Pinpoint the cell where the given text exists, returning its (X, Y) midpoint coordinate. 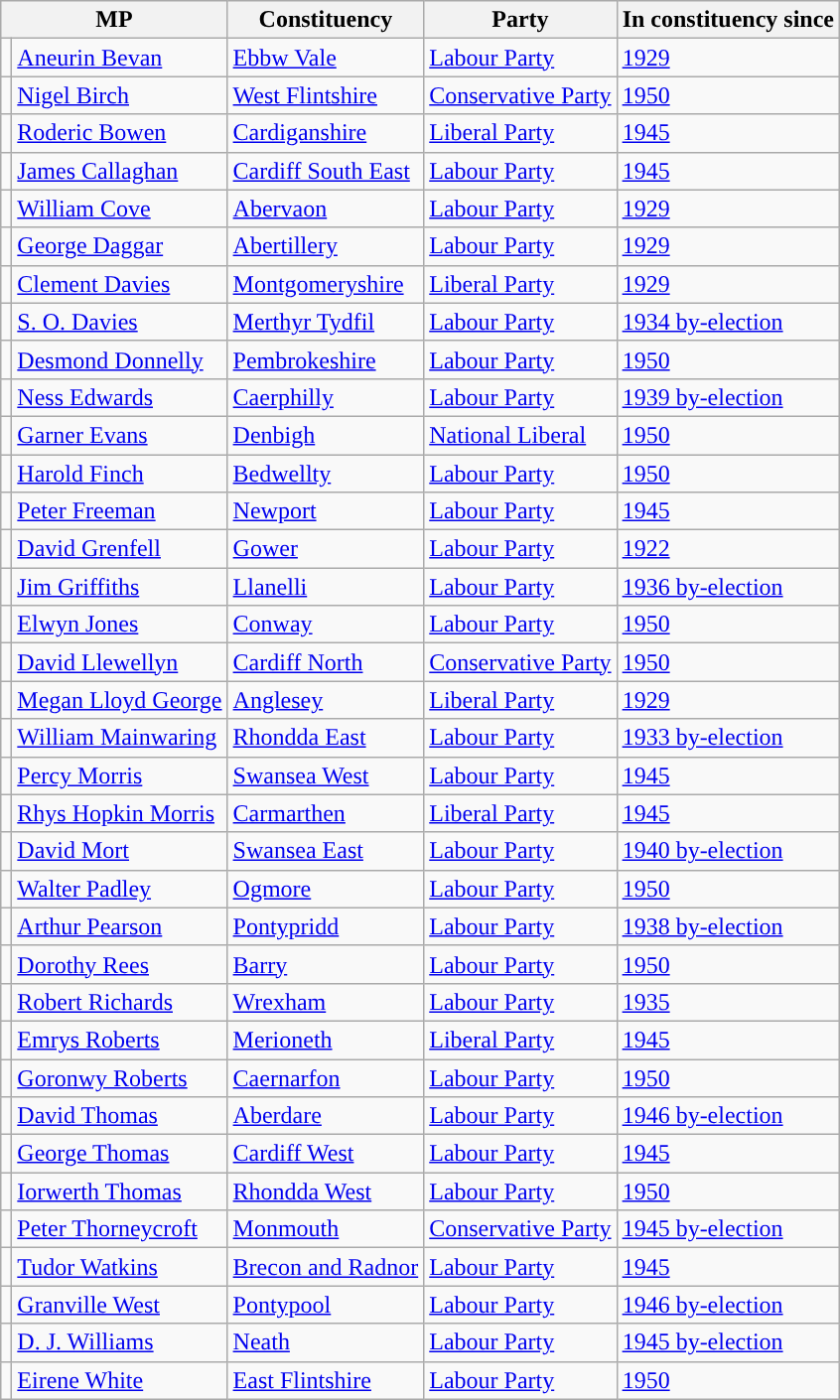
Neath (326, 1342)
Rhondda East (326, 738)
Brecon and Radnor (326, 1267)
Aberdare (326, 1116)
Rhys Hopkin Morris (119, 813)
Swansea West (326, 775)
1939 by-election (728, 397)
Cardiff South East (326, 171)
Pontypridd (326, 926)
Caerphilly (326, 397)
West Flintshire (326, 95)
1936 by-election (728, 587)
Harold Finch (119, 474)
David Grenfell (119, 549)
George Thomas (119, 1154)
Eirene White (119, 1380)
Emrys Roberts (119, 1040)
William Mainwaring (119, 738)
Cardiff North (326, 662)
Peter Thorneycroft (119, 1229)
Desmond Donnelly (119, 359)
Bedwellty (326, 474)
Cardiganshire (326, 133)
Dorothy Rees (119, 964)
George Daggar (119, 246)
D. J. Williams (119, 1342)
Granville West (119, 1305)
Garner Evans (119, 435)
Barry (326, 964)
Party (520, 20)
National Liberal (520, 435)
Merioneth (326, 1040)
Goronwy Roberts (119, 1077)
In constituency since (728, 20)
Constituency (326, 20)
Abertillery (326, 246)
Carmarthen (326, 813)
Pontypool (326, 1305)
Pembrokeshire (326, 359)
Llanelli (326, 587)
David Llewellyn (119, 662)
Ogmore (326, 889)
Iorwerth Thomas (119, 1191)
Roderic Bowen (119, 133)
Wrexham (326, 1002)
Walter Padley (119, 889)
William Cove (119, 209)
Anglesey (326, 700)
Ness Edwards (119, 397)
East Flintshire (326, 1380)
Elwyn Jones (119, 625)
Gower (326, 549)
Cardiff West (326, 1154)
S. O. Davies (119, 322)
Newport (326, 511)
MP (114, 20)
Caernarfon (326, 1077)
1935 (728, 1002)
Aneurin Bevan (119, 58)
1938 by-election (728, 926)
1922 (728, 549)
Tudor Watkins (119, 1267)
1933 by-election (728, 738)
Conway (326, 625)
1934 by-election (728, 322)
Nigel Birch (119, 95)
Megan Lloyd George (119, 700)
Monmouth (326, 1229)
Rhondda West (326, 1191)
David Thomas (119, 1116)
Clement Davies (119, 284)
Arthur Pearson (119, 926)
Merthyr Tydfil (326, 322)
1940 by-election (728, 851)
Denbigh (326, 435)
Ebbw Vale (326, 58)
David Mort (119, 851)
Montgomeryshire (326, 284)
Jim Griffiths (119, 587)
James Callaghan (119, 171)
Swansea East (326, 851)
Robert Richards (119, 1002)
Abervaon (326, 209)
Percy Morris (119, 775)
Peter Freeman (119, 511)
